For the text-containing cell, return its midpoint in [X, Y] coordinate format. 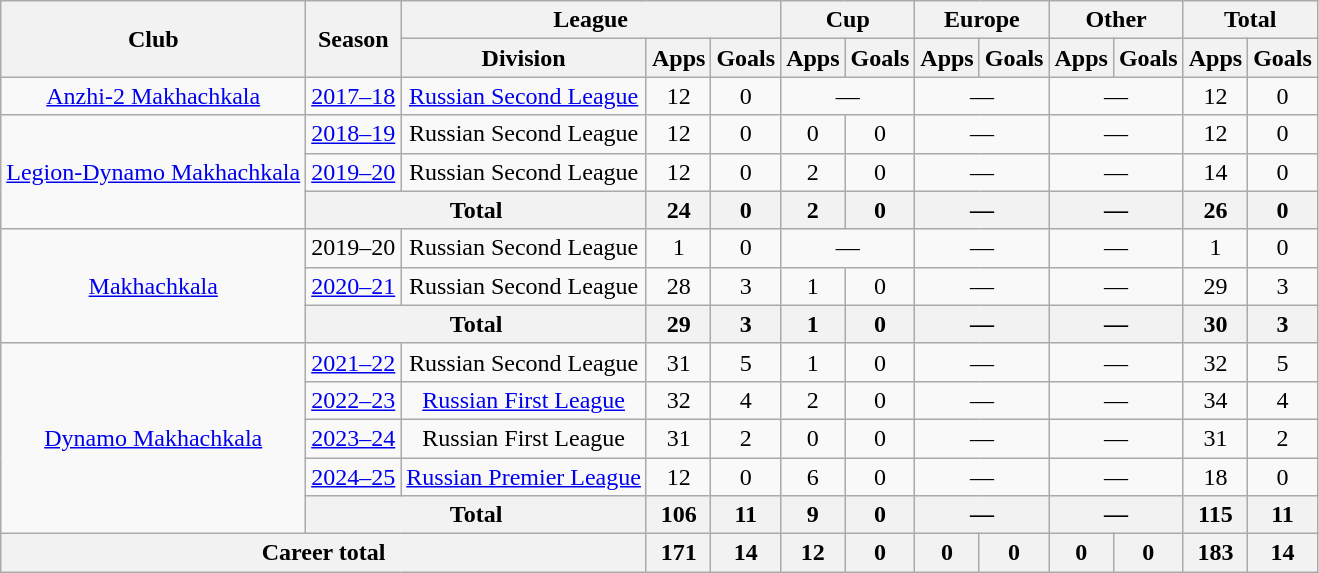
34 [1215, 400]
9 [813, 515]
Other [1116, 20]
Makhachkala [154, 286]
Europe [982, 20]
Dynamo Makhachkala [154, 438]
18 [1215, 477]
2021–22 [354, 362]
115 [1215, 515]
League [591, 20]
Club [154, 39]
106 [678, 515]
Division [524, 58]
2022–23 [354, 400]
Cup [848, 20]
2024–25 [354, 477]
6 [813, 477]
26 [1215, 210]
28 [678, 286]
Anzhi-2 Makhachkala [154, 96]
Russian Premier League [524, 477]
Legion-Dynamo Makhachkala [154, 172]
2020–21 [354, 286]
2023–24 [354, 438]
Career total [324, 553]
2017–18 [354, 96]
30 [1215, 324]
2018–19 [354, 134]
Season [354, 39]
24 [678, 210]
171 [678, 553]
183 [1215, 553]
